Provide the (X, Y) coordinate of the cell's center where the given text is located.  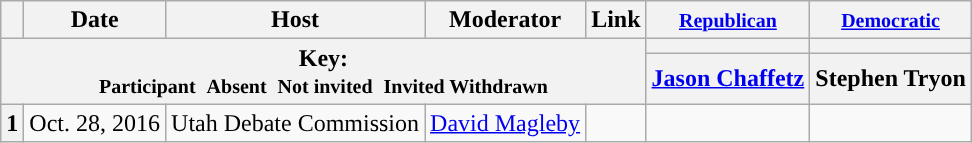
Stephen Tryon (891, 78)
Host (296, 20)
Democratic (891, 20)
Utah Debate Commission (296, 123)
Key: Participant Absent Not invited Invited Withdrawn (324, 72)
Moderator (506, 20)
Republican (728, 20)
Link (616, 20)
Oct. 28, 2016 (95, 123)
Jason Chaffetz (728, 78)
1 (12, 123)
Date (95, 20)
David Magleby (506, 123)
